Provide the [X, Y] coordinate of the cell's center where the given text is located.  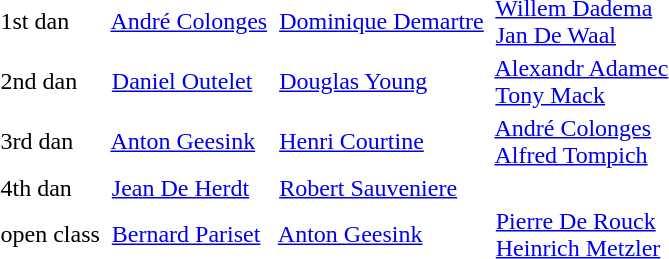
Douglas Young [379, 82]
Henri Courtine [379, 142]
Jean De Herdt [186, 188]
Anton Geesink [186, 142]
Daniel Outelet [186, 82]
Robert Sauveniere [379, 188]
